Scan for the cell matching the given text and deliver its [X, Y] coordinate at center. 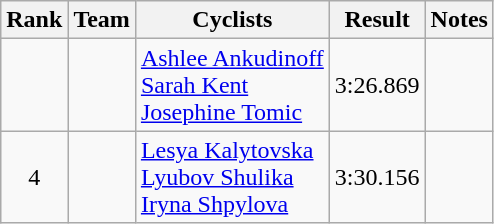
Lesya KalytovskaLyubov ShulikaIryna Shpylova [232, 177]
3:26.869 [377, 85]
4 [34, 177]
Ashlee AnkudinoffSarah KentJosephine Tomic [232, 85]
Rank [34, 20]
3:30.156 [377, 177]
Team [102, 20]
Notes [459, 20]
Cyclists [232, 20]
Result [377, 20]
